Capture the cell that displays the provided text and extract its [X, Y] central coordinate. 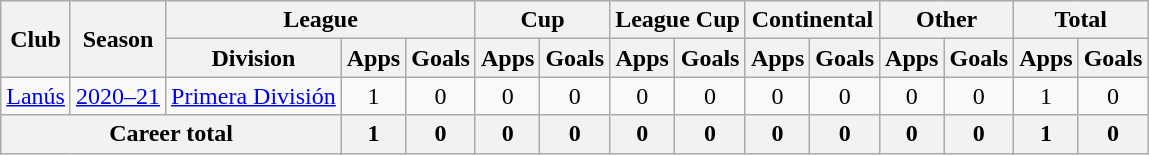
Total [1081, 20]
Primera División [254, 96]
Continental [812, 20]
League [321, 20]
Other [947, 20]
Club [36, 39]
Lanús [36, 96]
Season [118, 39]
Career total [171, 134]
Cup [542, 20]
Division [254, 58]
2020–21 [118, 96]
League Cup [678, 20]
